For the text-containing cell, return its midpoint in (x, y) coordinate format. 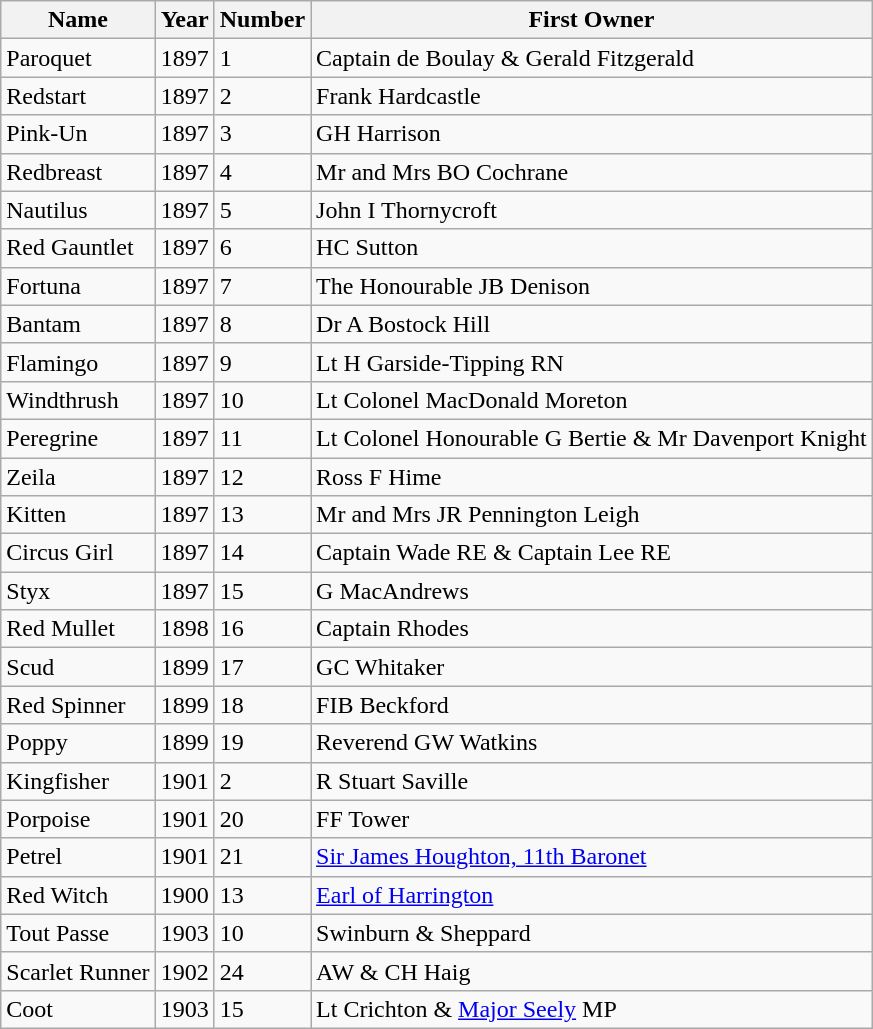
Reverend GW Watkins (592, 743)
Circus Girl (78, 553)
AW & CH Haig (592, 971)
24 (262, 971)
Captain Rhodes (592, 629)
Styx (78, 591)
Red Spinner (78, 705)
Porpoise (78, 819)
R Stuart Saville (592, 781)
12 (262, 477)
Bantam (78, 324)
Nautilus (78, 210)
GC Whitaker (592, 667)
Tout Passe (78, 933)
GH Harrison (592, 134)
Dr A Bostock Hill (592, 324)
First Owner (592, 20)
Lt Colonel MacDonald Moreton (592, 400)
Ross F Hime (592, 477)
Coot (78, 1009)
Name (78, 20)
The Honourable JB Denison (592, 286)
14 (262, 553)
John I Thornycroft (592, 210)
1902 (184, 971)
6 (262, 248)
8 (262, 324)
FF Tower (592, 819)
11 (262, 438)
Poppy (78, 743)
Red Mullet (78, 629)
20 (262, 819)
Scarlet Runner (78, 971)
9 (262, 362)
17 (262, 667)
19 (262, 743)
Kingfisher (78, 781)
Captain de Boulay & Gerald Fitzgerald (592, 58)
Zeila (78, 477)
HC Sutton (592, 248)
1 (262, 58)
Captain Wade RE & Captain Lee RE (592, 553)
Red Witch (78, 895)
Sir James Houghton, 11th Baronet (592, 857)
1900 (184, 895)
21 (262, 857)
Kitten (78, 515)
Number (262, 20)
Pink-Un (78, 134)
Scud (78, 667)
Redstart (78, 96)
7 (262, 286)
FIB Beckford (592, 705)
Frank Hardcastle (592, 96)
G MacAndrews (592, 591)
18 (262, 705)
1898 (184, 629)
Flamingo (78, 362)
Paroquet (78, 58)
16 (262, 629)
Mr and Mrs JR Pennington Leigh (592, 515)
Lt Crichton & Major Seely MP (592, 1009)
Lt Colonel Honourable G Bertie & Mr Davenport Knight (592, 438)
Petrel (78, 857)
3 (262, 134)
4 (262, 172)
Lt H Garside-Tipping RN (592, 362)
Red Gauntlet (78, 248)
Year (184, 20)
Swinburn & Sheppard (592, 933)
Earl of Harrington (592, 895)
Mr and Mrs BO Cochrane (592, 172)
5 (262, 210)
Peregrine (78, 438)
Fortuna (78, 286)
Windthrush (78, 400)
Redbreast (78, 172)
